Pinpoint the cell where the given text exists, returning its [x, y] midpoint coordinate. 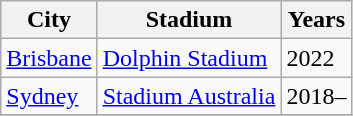
Stadium [189, 20]
City [49, 20]
2018– [316, 96]
Dolphin Stadium [189, 58]
Years [316, 20]
Sydney [49, 96]
Stadium Australia [189, 96]
2022 [316, 58]
Brisbane [49, 58]
